Return the [X, Y] coordinate for the center point of the cell that contains the specified text.  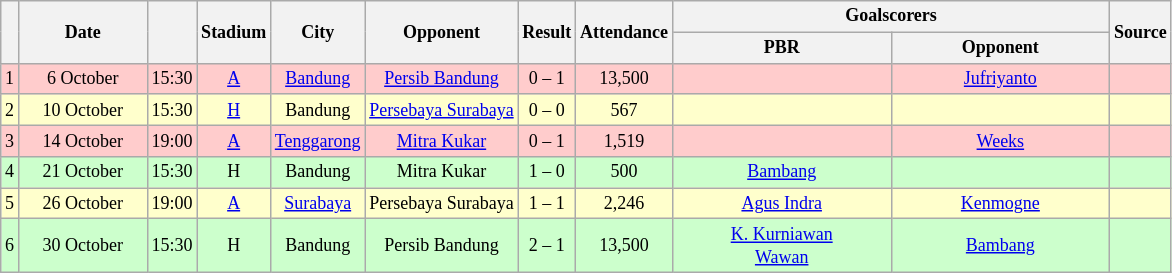
6 October [82, 78]
21 October [82, 172]
2 – 1 [547, 246]
Goalscorers [890, 16]
Weeks [1000, 140]
3 [10, 140]
26 October [82, 204]
Result [547, 32]
City [317, 32]
0 – 0 [547, 110]
K. Kurniawan Wawan [782, 246]
5 [10, 204]
1 [10, 78]
4 [10, 172]
2 [10, 110]
Stadium [234, 32]
1,519 [624, 140]
30 October [82, 246]
Attendance [624, 32]
10 October [82, 110]
14 October [82, 140]
Jufriyanto [1000, 78]
PBR [782, 48]
500 [624, 172]
6 [10, 246]
1 – 0 [547, 172]
2,246 [624, 204]
Source [1140, 32]
567 [624, 110]
Tenggarong [317, 140]
Agus Indra [782, 204]
Surabaya [317, 204]
Date [82, 32]
1 – 1 [547, 204]
Kenmogne [1000, 204]
